Detect which cell encompasses the target text, then output its [X, Y] center coordinate. 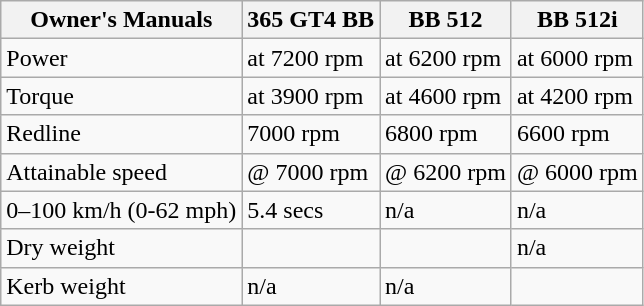
6800 rpm [446, 134]
at 4200 rpm [577, 96]
Power [122, 58]
@ 6000 rpm [577, 172]
7000 rpm [311, 134]
0–100 km/h (0-62 mph) [122, 210]
Kerb weight [122, 286]
@ 7000 rpm [311, 172]
5.4 secs [311, 210]
BB 512i [577, 20]
BB 512 [446, 20]
@ 6200 rpm [446, 172]
Attainable speed [122, 172]
6600 rpm [577, 134]
Dry weight [122, 248]
at 6200 rpm [446, 58]
at 6000 rpm [577, 58]
365 GT4 BB [311, 20]
at 4600 rpm [446, 96]
Redline [122, 134]
at 7200 rpm [311, 58]
at 3900 rpm [311, 96]
Owner's Manuals [122, 20]
Torque [122, 96]
